Return [x, y] of the center of cell containing provided text 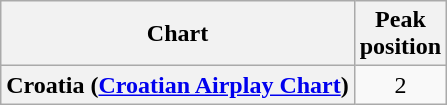
Peakposition [400, 34]
Croatia (Croatian Airplay Chart) [178, 85]
Chart [178, 34]
2 [400, 85]
